From the cell containing the given text, extract its center point as (X, Y) coordinate. 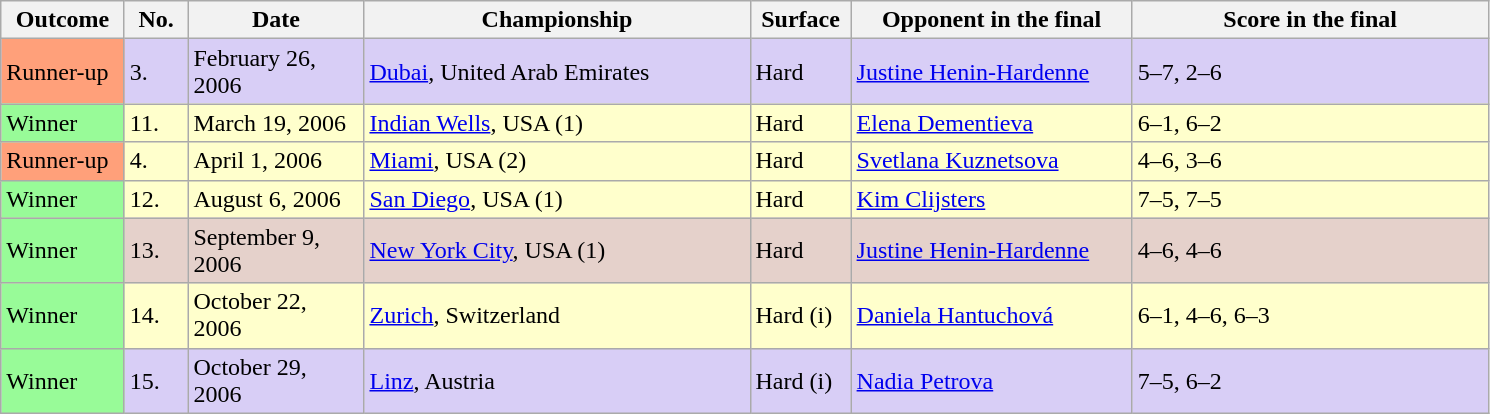
3. (156, 72)
Zurich, Switzerland (557, 316)
No. (156, 20)
Score in the final (1310, 20)
6–1, 6–2 (1310, 123)
7–5, 7–5 (1310, 199)
Opponent in the final (992, 20)
San Diego, USA (1) (557, 199)
12. (156, 199)
Kim Clijsters (992, 199)
5–7, 2–6 (1310, 72)
15. (156, 380)
March 19, 2006 (276, 123)
Outcome (63, 20)
Nadia Petrova (992, 380)
4–6, 4–6 (1310, 250)
Surface (800, 20)
14. (156, 316)
October 22, 2006 (276, 316)
Championship (557, 20)
Daniela Hantuchová (992, 316)
Date (276, 20)
Svetlana Kuznetsova (992, 161)
April 1, 2006 (276, 161)
Linz, Austria (557, 380)
New York City, USA (1) (557, 250)
October 29, 2006 (276, 380)
6–1, 4–6, 6–3 (1310, 316)
Dubai, United Arab Emirates (557, 72)
Elena Dementieva (992, 123)
11. (156, 123)
Indian Wells, USA (1) (557, 123)
August 6, 2006 (276, 199)
13. (156, 250)
September 9, 2006 (276, 250)
7–5, 6–2 (1310, 380)
4. (156, 161)
February 26, 2006 (276, 72)
4–6, 3–6 (1310, 161)
Miami, USA (2) (557, 161)
